Find where the given text appears and provide that cell's center as [x, y] coordinate. 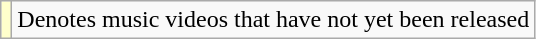
Denotes music videos that have not yet been released [274, 20]
